Determine the [X, Y] coordinate at the center of the cell enclosing the given text.  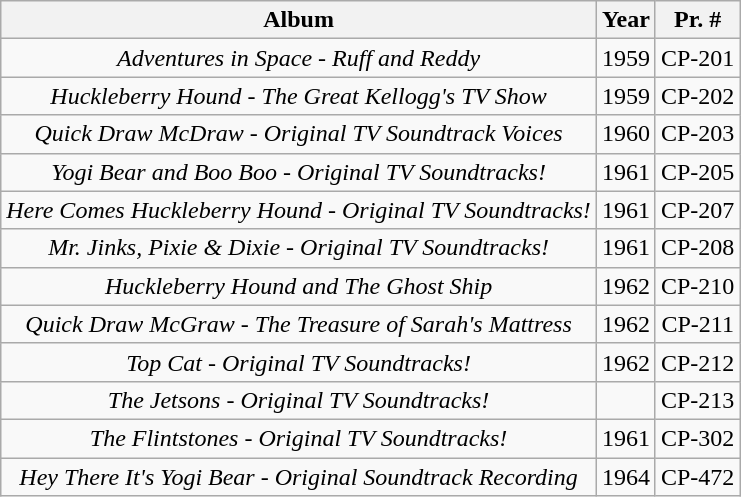
The Jetsons - Original TV Soundtracks! [299, 400]
CP-202 [697, 96]
CP-212 [697, 362]
Top Cat - Original TV Soundtracks! [299, 362]
CP-201 [697, 58]
1960 [626, 134]
CP-208 [697, 248]
CP-210 [697, 286]
Quick Draw McDraw - Original TV Soundtrack Voices [299, 134]
CP-211 [697, 324]
Huckleberry Hound - The Great Kellogg's TV Show [299, 96]
Year [626, 20]
CP-207 [697, 210]
CP-203 [697, 134]
CP-472 [697, 477]
1964 [626, 477]
Yogi Bear and Boo Boo - Original TV Soundtracks! [299, 172]
Adventures in Space - Ruff and Reddy [299, 58]
The Flintstones - Original TV Soundtracks! [299, 438]
Mr. Jinks, Pixie & Dixie - Original TV Soundtracks! [299, 248]
Here Comes Huckleberry Hound - Original TV Soundtracks! [299, 210]
CP-205 [697, 172]
Pr. # [697, 20]
Album [299, 20]
Hey There It's Yogi Bear - Original Soundtrack Recording [299, 477]
CP-302 [697, 438]
CP-213 [697, 400]
Quick Draw McGraw - The Treasure of Sarah's Mattress [299, 324]
Huckleberry Hound and The Ghost Ship [299, 286]
